Detect which cell encompasses the target text, then output its [X, Y] center coordinate. 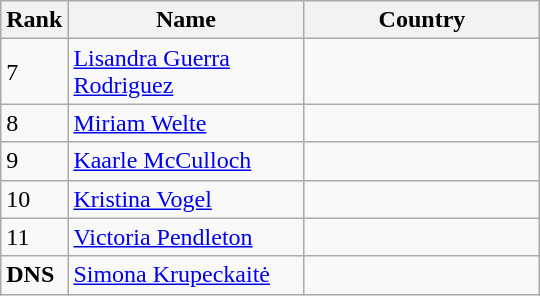
Kaarle McCulloch [186, 161]
Rank [34, 20]
Kristina Vogel [186, 199]
9 [34, 161]
8 [34, 123]
7 [34, 72]
Name [186, 20]
Country [422, 20]
10 [34, 199]
DNS [34, 275]
Miriam Welte [186, 123]
Lisandra Guerra Rodriguez [186, 72]
11 [34, 237]
Victoria Pendleton [186, 237]
Simona Krupeckaitė [186, 275]
